Search for the cell housing the specified text and yield its [X, Y] center coordinate. 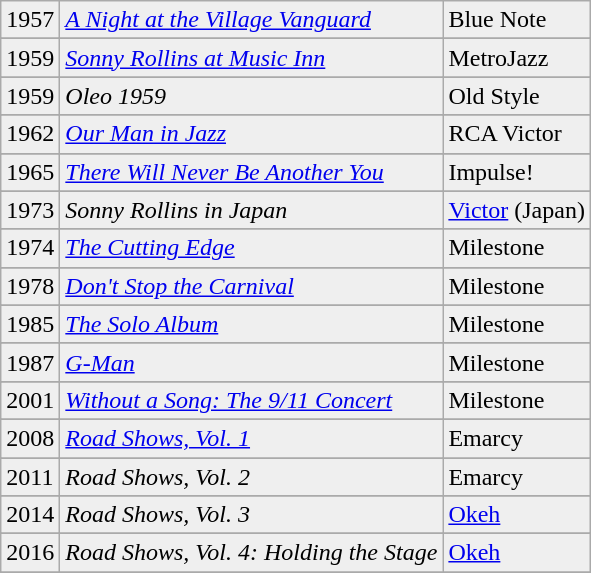
There Will Never Be Another You [252, 172]
Old Style [517, 96]
Road Shows, Vol. 1 [252, 438]
Road Shows, Vol. 2 [252, 477]
Victor (Japan) [517, 210]
1965 [30, 172]
MetroJazz [517, 58]
Road Shows, Vol. 3 [252, 515]
1974 [30, 248]
2014 [30, 515]
Sonny Rollins in Japan [252, 210]
Our Man in Jazz [252, 134]
2016 [30, 553]
1978 [30, 286]
RCA Victor [517, 134]
1957 [30, 20]
Without a Song: The 9/11 Concert [252, 400]
Oleo 1959 [252, 96]
A Night at the Village Vanguard [252, 20]
Don't Stop the Carnival [252, 286]
Sonny Rollins at Music Inn [252, 58]
Blue Note [517, 20]
2011 [30, 477]
1973 [30, 210]
The Cutting Edge [252, 248]
Impulse! [517, 172]
Road Shows, Vol. 4: Holding the Stage [252, 553]
2008 [30, 438]
1987 [30, 362]
2001 [30, 400]
The Solo Album [252, 324]
1985 [30, 324]
1962 [30, 134]
G-Man [252, 362]
